Scan for the cell matching the given text and deliver its [x, y] coordinate at center. 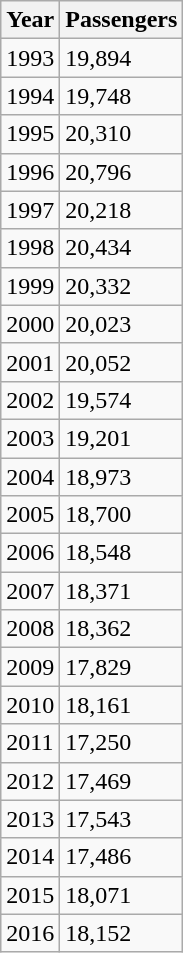
2009 [30, 667]
2010 [30, 705]
2012 [30, 781]
20,052 [122, 362]
1993 [30, 58]
2004 [30, 477]
20,332 [122, 286]
2011 [30, 743]
20,310 [122, 134]
2014 [30, 857]
2002 [30, 400]
2015 [30, 895]
19,574 [122, 400]
17,469 [122, 781]
18,371 [122, 591]
Passengers [122, 20]
18,362 [122, 629]
20,434 [122, 248]
18,152 [122, 933]
20,796 [122, 172]
2013 [30, 819]
17,486 [122, 857]
Year [30, 20]
1997 [30, 210]
17,829 [122, 667]
2006 [30, 553]
19,894 [122, 58]
1995 [30, 134]
1996 [30, 172]
18,973 [122, 477]
20,023 [122, 324]
2008 [30, 629]
2001 [30, 362]
18,700 [122, 515]
1999 [30, 286]
2000 [30, 324]
1998 [30, 248]
17,250 [122, 743]
19,201 [122, 438]
19,748 [122, 96]
18,548 [122, 553]
18,161 [122, 705]
20,218 [122, 210]
2016 [30, 933]
2003 [30, 438]
2007 [30, 591]
2005 [30, 515]
18,071 [122, 895]
17,543 [122, 819]
1994 [30, 96]
